Search for the cell housing the specified text and yield its [X, Y] center coordinate. 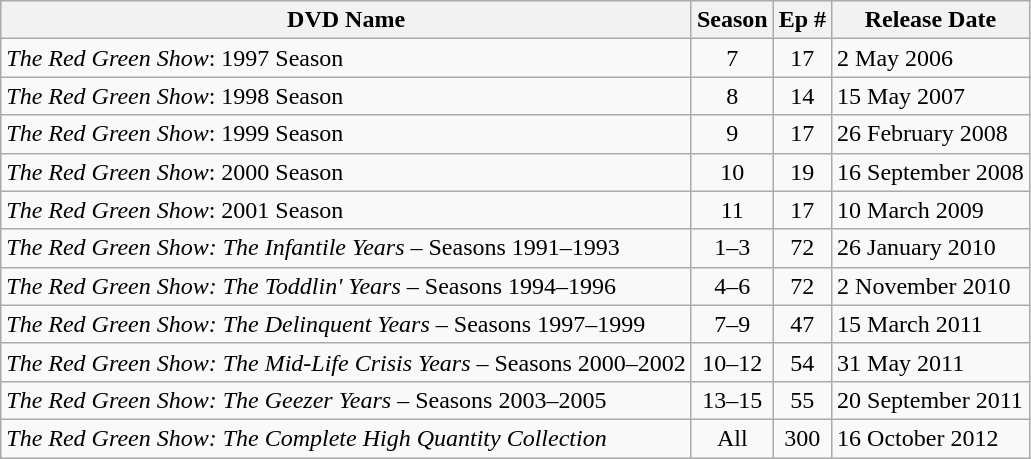
9 [732, 134]
Ep # [802, 20]
20 September 2011 [931, 400]
19 [802, 172]
8 [732, 96]
55 [802, 400]
47 [802, 324]
54 [802, 362]
11 [732, 210]
14 [802, 96]
15 March 2011 [931, 324]
300 [802, 438]
The Red Green Show: 2000 Season [346, 172]
The Red Green Show: The Geezer Years – Seasons 2003–2005 [346, 400]
The Red Green Show: 1998 Season [346, 96]
13–15 [732, 400]
15 May 2007 [931, 96]
Release Date [931, 20]
The Red Green Show: 1999 Season [346, 134]
2 May 2006 [931, 58]
7–9 [732, 324]
The Red Green Show: 1997 Season [346, 58]
2 November 2010 [931, 286]
26 January 2010 [931, 248]
31 May 2011 [931, 362]
10–12 [732, 362]
The Red Green Show: 2001 Season [346, 210]
All [732, 438]
The Red Green Show: The Complete High Quantity Collection [346, 438]
16 October 2012 [931, 438]
7 [732, 58]
10 [732, 172]
The Red Green Show: The Toddlin' Years – Seasons 1994–1996 [346, 286]
The Red Green Show: The Mid-Life Crisis Years – Seasons 2000–2002 [346, 362]
DVD Name [346, 20]
Season [732, 20]
16 September 2008 [931, 172]
The Red Green Show: The Delinquent Years – Seasons 1997–1999 [346, 324]
The Red Green Show: The Infantile Years – Seasons 1991–1993 [346, 248]
1–3 [732, 248]
10 March 2009 [931, 210]
26 February 2008 [931, 134]
4–6 [732, 286]
